Output the [X, Y] coordinate of the center of the cell containing the given text.  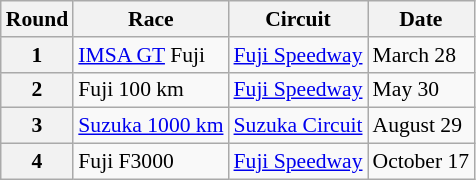
May 30 [422, 90]
2 [38, 90]
1 [38, 55]
Fuji 100 km [150, 90]
Suzuka Circuit [298, 126]
Date [422, 19]
August 29 [422, 126]
October 17 [422, 162]
Race [150, 19]
4 [38, 162]
Suzuka 1000 km [150, 126]
Fuji F3000 [150, 162]
IMSA GT Fuji [150, 55]
3 [38, 126]
Round [38, 19]
March 28 [422, 55]
Circuit [298, 19]
